Find where the given text appears and provide that cell's center as (X, Y) coordinate. 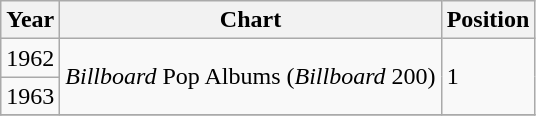
1 (488, 77)
Billboard Pop Albums (Billboard 200) (250, 77)
1963 (30, 96)
Chart (250, 20)
Position (488, 20)
Year (30, 20)
1962 (30, 58)
